Return the [x, y] coordinate for the center point of the cell that contains the specified text.  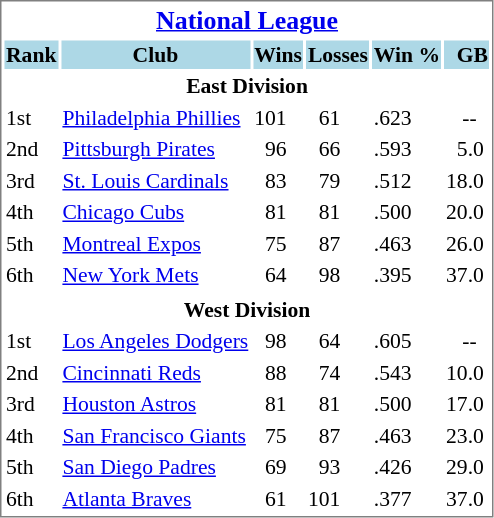
74 [338, 372]
Wins [278, 54]
New York Mets [156, 275]
18.0 [468, 180]
Houston Astros [156, 404]
St. Louis Cardinals [156, 180]
East Division [246, 86]
Montreal Expos [156, 244]
Los Angeles Dodgers [156, 341]
Philadelphia Phillies [156, 118]
69 [278, 467]
96 [278, 149]
83 [278, 180]
Win % [406, 54]
20.0 [468, 212]
5.0 [468, 149]
88 [278, 372]
Chicago Cubs [156, 212]
San Diego Padres [156, 467]
66 [338, 149]
.377 [406, 498]
West Division [246, 310]
.426 [406, 467]
93 [338, 467]
79 [338, 180]
10.0 [468, 372]
29.0 [468, 467]
.623 [406, 118]
Cincinnati Reds [156, 372]
Losses [338, 54]
Club [156, 54]
.395 [406, 275]
San Francisco Giants [156, 436]
23.0 [468, 436]
.605 [406, 341]
Atlanta Braves [156, 498]
26.0 [468, 244]
GB [468, 54]
17.0 [468, 404]
.593 [406, 149]
Rank [30, 54]
National League [246, 20]
.512 [406, 180]
.543 [406, 372]
Pittsburgh Pirates [156, 149]
